Scan for the cell matching the given text and deliver its [X, Y] coordinate at center. 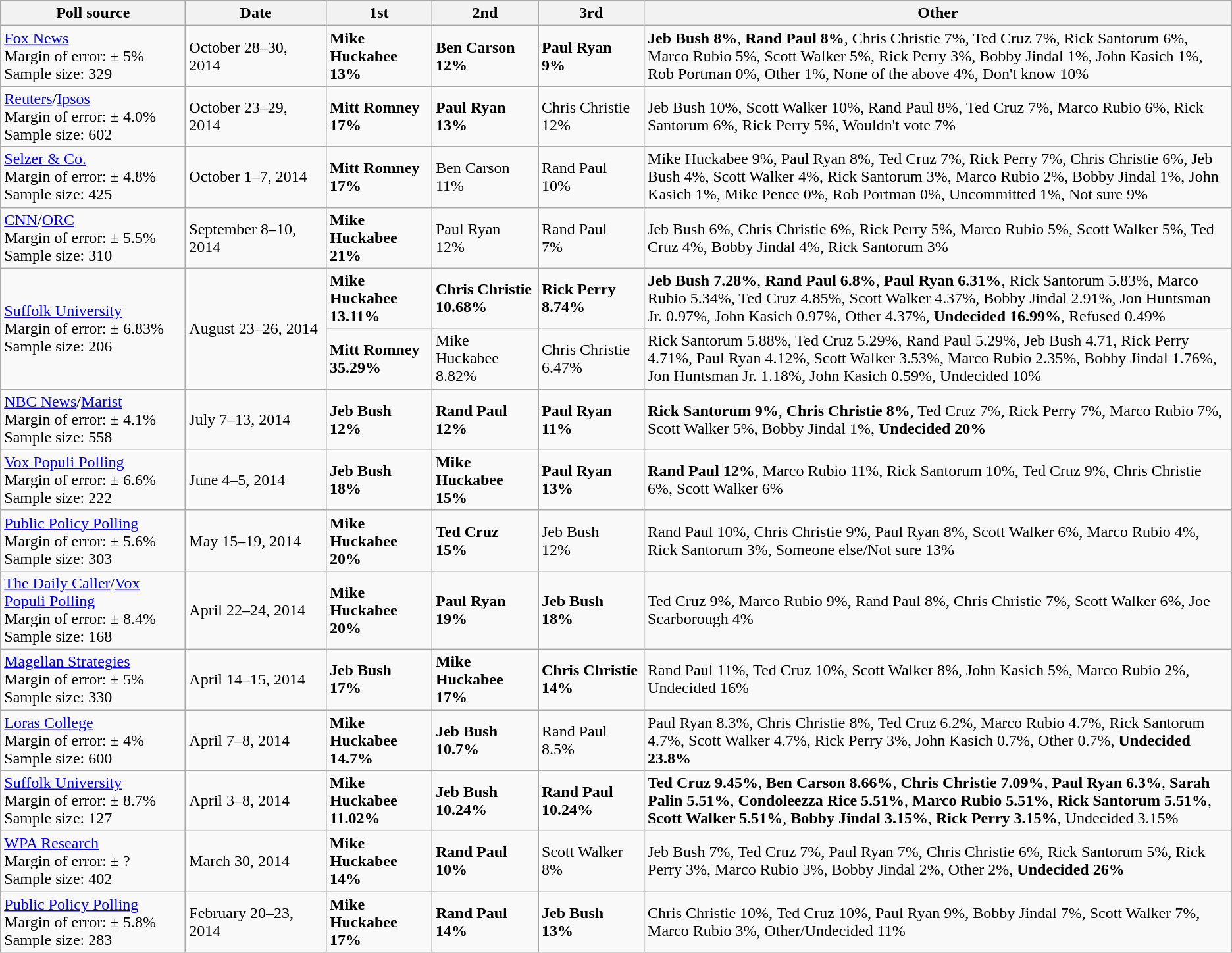
April 7–8, 2014 [256, 740]
The Daily Caller/Vox Populi PollingMargin of error: ± 8.4% Sample size: 168 [93, 609]
Paul Ryan12% [484, 238]
Ben Carson11% [484, 177]
Ted Cruz 9%, Marco Rubio 9%, Rand Paul 8%, Chris Christie 7%, Scott Walker 6%, Joe Scarborough 4% [938, 609]
Loras CollegeMargin of error: ± 4% Sample size: 600 [93, 740]
Rand Paul 11%, Ted Cruz 10%, Scott Walker 8%, John Kasich 5%, Marco Rubio 2%, Undecided 16% [938, 679]
April 3–8, 2014 [256, 801]
CNN/ORCMargin of error: ± 5.5% Sample size: 310 [93, 238]
Paul Ryan19% [484, 609]
Suffolk UniversityMargin of error: ± 8.7% Sample size: 127 [93, 801]
Mike Huckabee21% [379, 238]
Jeb Bush13% [591, 922]
Mike Huckabee14% [379, 862]
Mitt Romney35.29% [379, 359]
Rand Paul12% [484, 419]
Mike Huckabee11.02% [379, 801]
Rick Santorum 9%, Chris Christie 8%, Ted Cruz 7%, Rick Perry 7%, Marco Rubio 7%, Scott Walker 5%, Bobby Jindal 1%, Undecided 20% [938, 419]
2nd [484, 13]
Mike Huckabee8.82% [484, 359]
Suffolk UniversityMargin of error: ± 6.83% Sample size: 206 [93, 328]
Public Policy PollingMargin of error: ± 5.6% Sample size: 303 [93, 540]
Fox NewsMargin of error: ± 5% Sample size: 329 [93, 56]
Mike Huckabee14.7% [379, 740]
July 7–13, 2014 [256, 419]
Vox Populi PollingMargin of error: ± 6.6% Sample size: 222 [93, 480]
Rand Paul14% [484, 922]
Reuters/IpsosMargin of error: ± 4.0% Sample size: 602 [93, 116]
March 30, 2014 [256, 862]
Mike Huckabee15% [484, 480]
April 14–15, 2014 [256, 679]
June 4–5, 2014 [256, 480]
Jeb Bush10.24% [484, 801]
Chris Christie 10%, Ted Cruz 10%, Paul Ryan 9%, Bobby Jindal 7%, Scott Walker 7%, Marco Rubio 3%, Other/Undecided 11% [938, 922]
October 23–29, 2014 [256, 116]
Chris Christie10.68% [484, 298]
April 22–24, 2014 [256, 609]
August 23–26, 2014 [256, 328]
Selzer & Co.Margin of error: ± 4.8% Sample size: 425 [93, 177]
Other [938, 13]
Rand Paul8.5% [591, 740]
September 8–10, 2014 [256, 238]
Poll source [93, 13]
Rand Paul7% [591, 238]
NBC News/MaristMargin of error: ± 4.1% Sample size: 558 [93, 419]
Jeb Bush 7%, Ted Cruz 7%, Paul Ryan 7%, Chris Christie 6%, Rick Santorum 5%, Rick Perry 3%, Marco Rubio 3%, Bobby Jindal 2%, Other 2%, Undecided 26% [938, 862]
Rand Paul 10%, Chris Christie 9%, Paul Ryan 8%, Scott Walker 6%, Marco Rubio 4%, Rick Santorum 3%, Someone else/Not sure 13% [938, 540]
Rand Paul10.24% [591, 801]
Date [256, 13]
Ted Cruz15% [484, 540]
May 15–19, 2014 [256, 540]
Jeb Bush 10%, Scott Walker 10%, Rand Paul 8%, Ted Cruz 7%, Marco Rubio 6%, Rick Santorum 6%, Rick Perry 5%, Wouldn't vote 7% [938, 116]
WPA ResearchMargin of error: ± ? Sample size: 402 [93, 862]
Jeb Bush10.7% [484, 740]
Chris Christie12% [591, 116]
Rick Perry8.74% [591, 298]
Mike Huckabee13% [379, 56]
Rand Paul 12%, Marco Rubio 11%, Rick Santorum 10%, Ted Cruz 9%, Chris Christie 6%, Scott Walker 6% [938, 480]
Mike Huckabee13.11% [379, 298]
Chris Christie6.47% [591, 359]
Ben Carson12% [484, 56]
Scott Walker8% [591, 862]
Paul Ryan9% [591, 56]
Paul Ryan11% [591, 419]
February 20–23, 2014 [256, 922]
Jeb Bush 6%, Chris Christie 6%, Rick Perry 5%, Marco Rubio 5%, Scott Walker 5%, Ted Cruz 4%, Bobby Jindal 4%, Rick Santorum 3% [938, 238]
October 28–30, 2014 [256, 56]
Magellan StrategiesMargin of error: ± 5% Sample size: 330 [93, 679]
1st [379, 13]
Jeb Bush17% [379, 679]
Chris Christie14% [591, 679]
October 1–7, 2014 [256, 177]
3rd [591, 13]
Public Policy PollingMargin of error: ± 5.8% Sample size: 283 [93, 922]
